Output the (X, Y) coordinate of the center of the cell containing the given text.  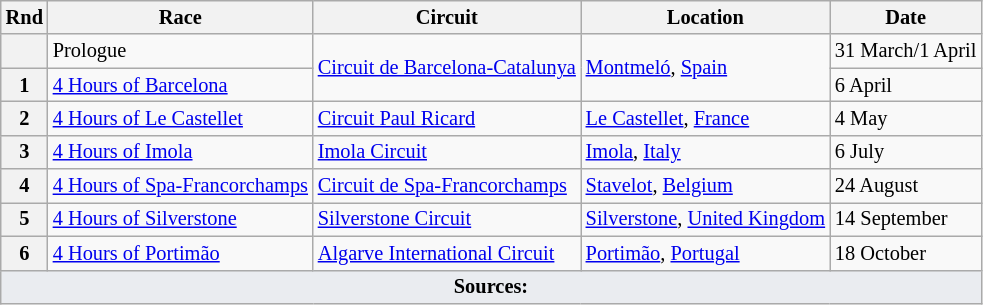
4 Hours of Portimão (180, 253)
Montmeló, Spain (706, 68)
24 August (906, 186)
5 (24, 219)
Location (706, 17)
Rnd (24, 17)
Silverstone, United Kingdom (706, 219)
Date (906, 17)
Prologue (180, 51)
4 Hours of Imola (180, 152)
Circuit Paul Ricard (447, 118)
Circuit de Barcelona-Catalunya (447, 68)
Portimão, Portugal (706, 253)
Le Castellet, France (706, 118)
3 (24, 152)
Imola, Italy (706, 152)
4 Hours of Le Castellet (180, 118)
6 July (906, 152)
Algarve International Circuit (447, 253)
6 (24, 253)
18 October (906, 253)
Imola Circuit (447, 152)
6 April (906, 85)
1 (24, 85)
Silverstone Circuit (447, 219)
Race (180, 17)
Stavelot, Belgium (706, 186)
Circuit de Spa-Francorchamps (447, 186)
4 (24, 186)
31 March/1 April (906, 51)
14 September (906, 219)
4 Hours of Barcelona (180, 85)
4 Hours of Spa-Francorchamps (180, 186)
Sources: (491, 287)
Circuit (447, 17)
4 May (906, 118)
2 (24, 118)
4 Hours of Silverstone (180, 219)
